Locate the cell with the specified text and output its (X, Y) center coordinate. 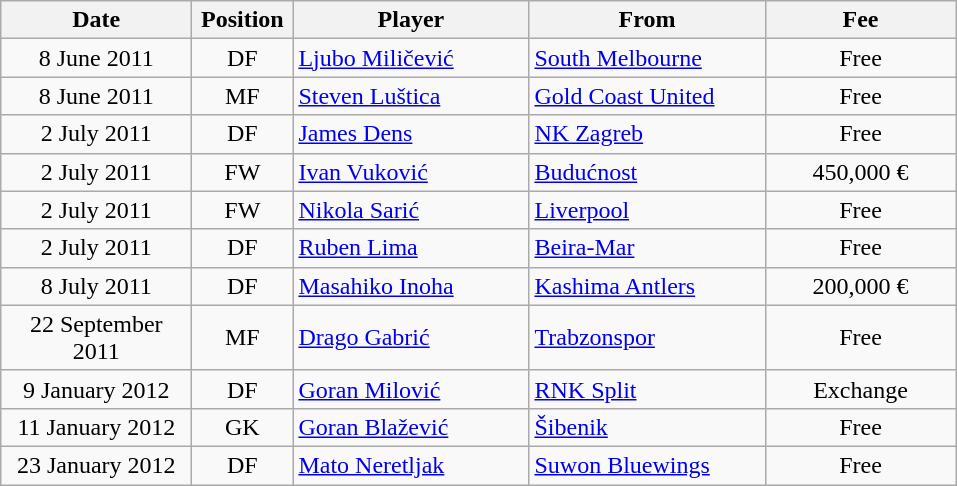
GK (242, 427)
Mato Neretljak (411, 465)
23 January 2012 (96, 465)
From (647, 20)
Liverpool (647, 210)
Ivan Vuković (411, 172)
Position (242, 20)
Goran Milović (411, 389)
Date (96, 20)
Drago Gabrić (411, 338)
Kashima Antlers (647, 286)
450,000 € (860, 172)
8 July 2011 (96, 286)
9 January 2012 (96, 389)
Goran Blažević (411, 427)
Nikola Sarić (411, 210)
Fee (860, 20)
Budućnost (647, 172)
Ljubo Miličević (411, 58)
James Dens (411, 134)
Steven Luštica (411, 96)
NK Zagreb (647, 134)
Masahiko Inoha (411, 286)
22 September 2011 (96, 338)
Exchange (860, 389)
Gold Coast United (647, 96)
11 January 2012 (96, 427)
Trabzonspor (647, 338)
Suwon Bluewings (647, 465)
Šibenik (647, 427)
Beira-Mar (647, 248)
South Melbourne (647, 58)
Ruben Lima (411, 248)
Player (411, 20)
200,000 € (860, 286)
RNK Split (647, 389)
